Pinpoint the cell where the given text exists, returning its [X, Y] midpoint coordinate. 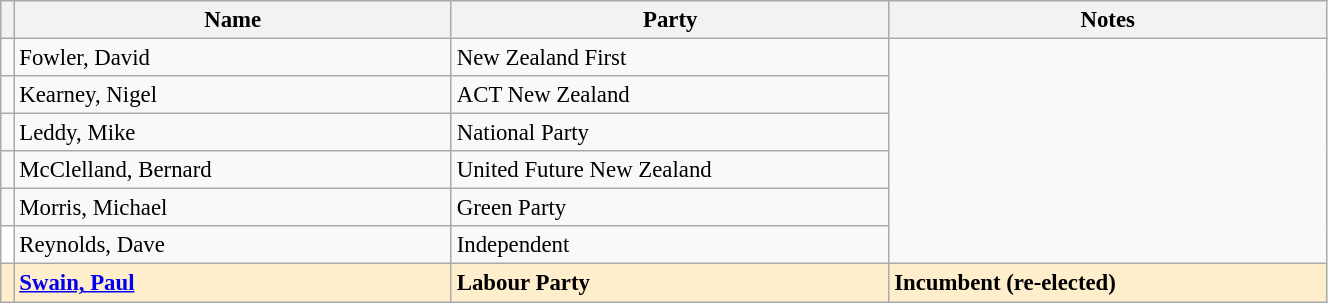
United Future New Zealand [670, 170]
Independent [670, 245]
Labour Party [670, 283]
Party [670, 20]
Kearney, Nigel [232, 95]
Notes [1108, 20]
Reynolds, Dave [232, 245]
National Party [670, 133]
Morris, Michael [232, 208]
McClelland, Bernard [232, 170]
Leddy, Mike [232, 133]
Name [232, 20]
Fowler, David [232, 58]
Green Party [670, 208]
Swain, Paul [232, 283]
ACT New Zealand [670, 95]
New Zealand First [670, 58]
Incumbent (re-elected) [1108, 283]
